Capture the cell that displays the provided text and extract its (X, Y) central coordinate. 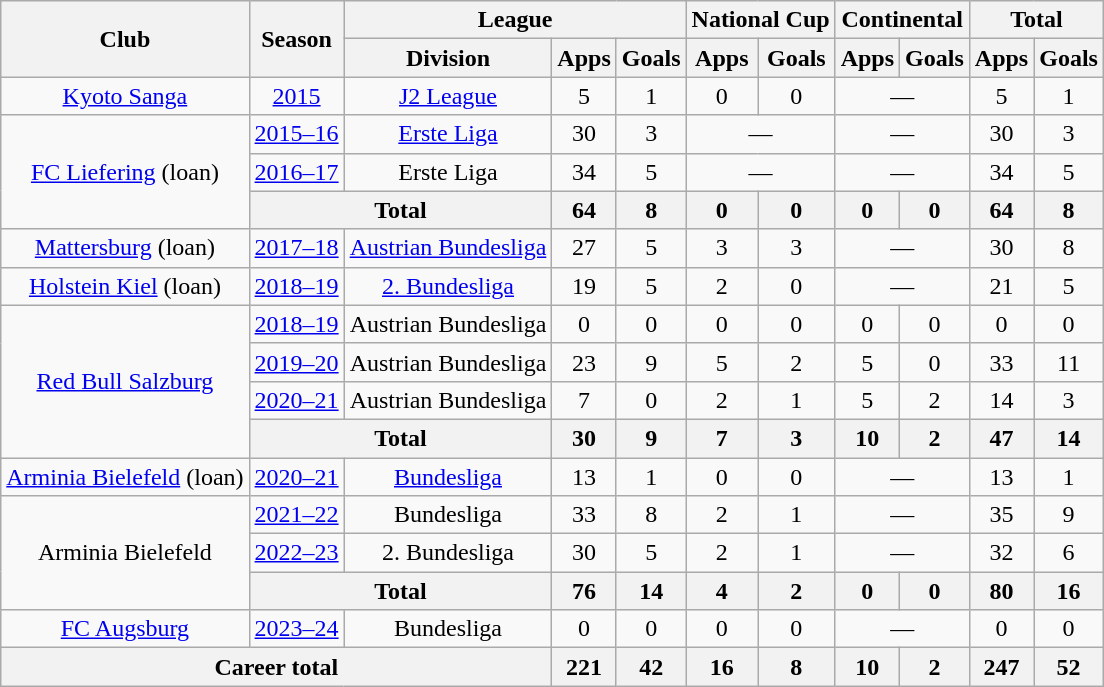
4 (722, 591)
Kyoto Sanga (125, 96)
League (515, 20)
Arminia Bielefeld (125, 553)
247 (1001, 667)
35 (1001, 515)
Career total (276, 667)
2017–18 (296, 248)
FC Augsburg (125, 629)
J2 League (448, 96)
76 (584, 591)
47 (1001, 438)
FC Liefering (loan) (125, 172)
6 (1069, 553)
Season (296, 39)
21 (1001, 286)
National Cup (760, 20)
Mattersburg (loan) (125, 248)
2015 (296, 96)
19 (584, 286)
2022–23 (296, 553)
2023–24 (296, 629)
27 (584, 248)
Division (448, 58)
2016–17 (296, 172)
32 (1001, 553)
80 (1001, 591)
221 (584, 667)
Continental (902, 20)
11 (1069, 362)
Arminia Bielefeld (loan) (125, 477)
52 (1069, 667)
23 (584, 362)
2015–16 (296, 134)
Club (125, 39)
Red Bull Salzburg (125, 381)
42 (651, 667)
2021–22 (296, 515)
2019–20 (296, 362)
Holstein Kiel (loan) (125, 286)
